For the text-containing cell, return its midpoint in [X, Y] coordinate format. 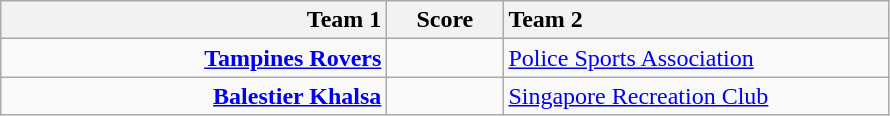
Police Sports Association [696, 58]
Tampines Rovers [194, 58]
Team 1 [194, 20]
Balestier Khalsa [194, 96]
Team 2 [696, 20]
Singapore Recreation Club [696, 96]
Score [445, 20]
